Capture the cell that displays the provided text and extract its [X, Y] central coordinate. 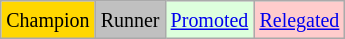
Promoted [210, 20]
Runner [130, 20]
Relegated [300, 20]
Champion [48, 20]
